Locate the cell with the specified text and output its [X, Y] center coordinate. 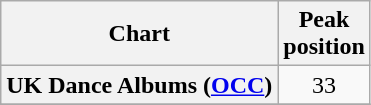
Peakposition [324, 34]
33 [324, 85]
UK Dance Albums (OCC) [140, 85]
Chart [140, 34]
